From the cell containing the given text, extract its center point as (x, y) coordinate. 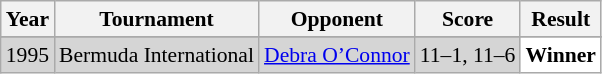
Year (28, 19)
Score (468, 19)
1995 (28, 55)
Opponent (337, 19)
Debra O’Connor (337, 55)
Bermuda International (156, 55)
11–1, 11–6 (468, 55)
Tournament (156, 19)
Result (560, 19)
Winner (560, 55)
